Scan for the cell matching the given text and deliver its (X, Y) coordinate at center. 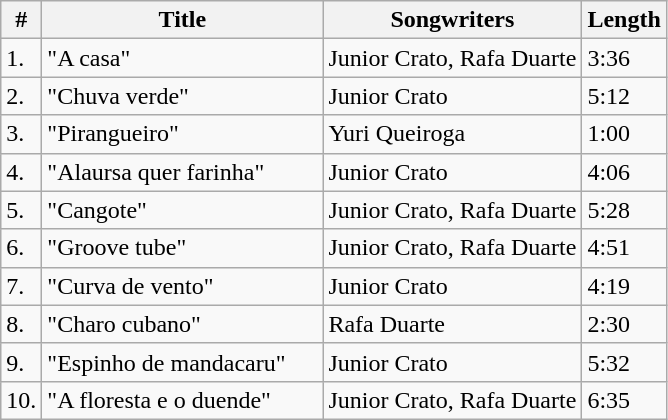
Yuri Queiroga (452, 134)
9. (22, 362)
1. (22, 58)
4:51 (624, 248)
Title (182, 20)
5:32 (624, 362)
"A casa" (182, 58)
"Cangote" (182, 210)
1:00 (624, 134)
6:35 (624, 400)
4:06 (624, 172)
8. (22, 324)
5. (22, 210)
Rafa Duarte (452, 324)
"Pirangueiro" (182, 134)
10. (22, 400)
4. (22, 172)
"Charo cubano" (182, 324)
"Curva de vento" (182, 286)
Songwriters (452, 20)
"Alaursa quer farinha" (182, 172)
5:12 (624, 96)
2:30 (624, 324)
2. (22, 96)
6. (22, 248)
Length (624, 20)
7. (22, 286)
# (22, 20)
"A floresta e o duende" (182, 400)
3. (22, 134)
3:36 (624, 58)
"Espinho de mandacaru" (182, 362)
5:28 (624, 210)
4:19 (624, 286)
"Chuva verde" (182, 96)
"Groove tube" (182, 248)
